Identify which cell holds the provided text, then report its [x, y] central coordinate. 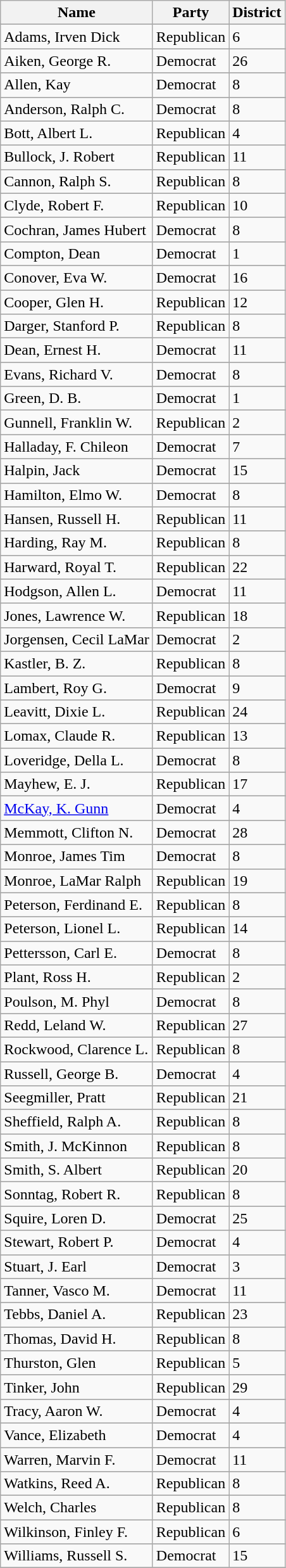
3 [257, 1266]
Poulson, M. Phyl [77, 1001]
Name [77, 13]
24 [257, 712]
Stuart, J. Earl [77, 1266]
Halpin, Jack [77, 471]
Monroe, James Tim [77, 857]
Cooper, Glen H. [77, 302]
Bullock, J. Robert [77, 157]
9 [257, 687]
Clyde, Robert F. [77, 205]
Lomax, Claude R. [77, 736]
Warren, Marvin F. [77, 1459]
Party [190, 13]
12 [257, 302]
Dean, Ernest H. [77, 350]
Vance, Elizabeth [77, 1435]
Kastler, B. Z. [77, 663]
Hansen, Russell H. [77, 519]
Monroe, LaMar Ralph [77, 881]
Allen, Kay [77, 85]
Tebbs, Daniel A. [77, 1315]
Sheffield, Ralph A. [77, 1122]
Thomas, David H. [77, 1339]
Jones, Lawrence W. [77, 615]
Seegmiller, Pratt [77, 1098]
28 [257, 832]
Sonntag, Robert R. [77, 1194]
17 [257, 784]
7 [257, 447]
19 [257, 881]
Cochran, James Hubert [77, 229]
Harding, Ray M. [77, 543]
Squire, Loren D. [77, 1218]
Cannon, Ralph S. [77, 181]
Stewart, Robert P. [77, 1242]
Peterson, Lionel L. [77, 929]
Anderson, Ralph C. [77, 109]
5 [257, 1363]
Mayhew, E. J. [77, 784]
21 [257, 1098]
20 [257, 1170]
Compton, Dean [77, 253]
27 [257, 1025]
McKay, K. Gunn [77, 808]
Halladay, F. Chileon [77, 447]
Smith, J. McKinnon [77, 1146]
25 [257, 1218]
Hamilton, Elmo W. [77, 495]
Watkins, Reed A. [77, 1484]
Adams, Irven Dick [77, 37]
Green, D. B. [77, 398]
Lambert, Roy G. [77, 687]
10 [257, 205]
Peterson, Ferdinand E. [77, 905]
29 [257, 1387]
Smith, S. Albert [77, 1170]
Conover, Eva W. [77, 277]
Wilkinson, Finley F. [77, 1532]
Tanner, Vasco M. [77, 1291]
Rockwood, Clarence L. [77, 1049]
Redd, Leland W. [77, 1025]
Aiken, George R. [77, 61]
District [257, 13]
Russell, George B. [77, 1074]
Hodgson, Allen L. [77, 591]
14 [257, 929]
Gunnell, Franklin W. [77, 423]
Leavitt, Dixie L. [77, 712]
26 [257, 61]
Pettersson, Carl E. [77, 953]
Bott, Albert L. [77, 133]
Tinker, John [77, 1387]
Welch, Charles [77, 1508]
Loveridge, Della L. [77, 760]
Jorgensen, Cecil LaMar [77, 639]
Plant, Ross H. [77, 977]
Thurston, Glen [77, 1363]
23 [257, 1315]
Tracy, Aaron W. [77, 1411]
Darger, Stanford P. [77, 326]
Harward, Royal T. [77, 567]
Williams, Russell S. [77, 1556]
18 [257, 615]
16 [257, 277]
Memmott, Clifton N. [77, 832]
22 [257, 567]
13 [257, 736]
Evans, Richard V. [77, 374]
